Scan for the cell matching the given text and deliver its (X, Y) coordinate at center. 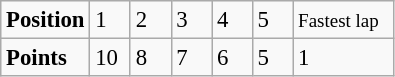
7 (192, 58)
2 (150, 20)
4 (232, 20)
10 (110, 58)
Position (46, 20)
Points (46, 58)
6 (232, 58)
Fastest lap (344, 20)
8 (150, 58)
3 (192, 20)
